Pinpoint the cell where the given text exists, returning its [x, y] midpoint coordinate. 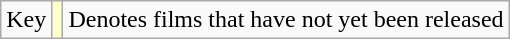
Denotes films that have not yet been released [286, 20]
Key [26, 20]
